Capture the cell that displays the provided text and extract its [X, Y] central coordinate. 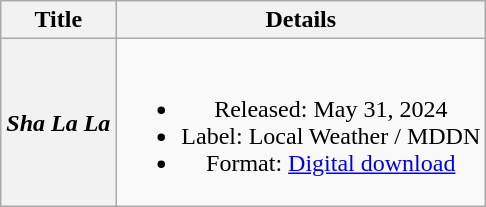
Sha La La [58, 122]
Released: May 31, 2024Label: Local Weather / MDDNFormat: Digital download [301, 122]
Details [301, 20]
Title [58, 20]
